Return (X, Y) of the center of cell containing provided text 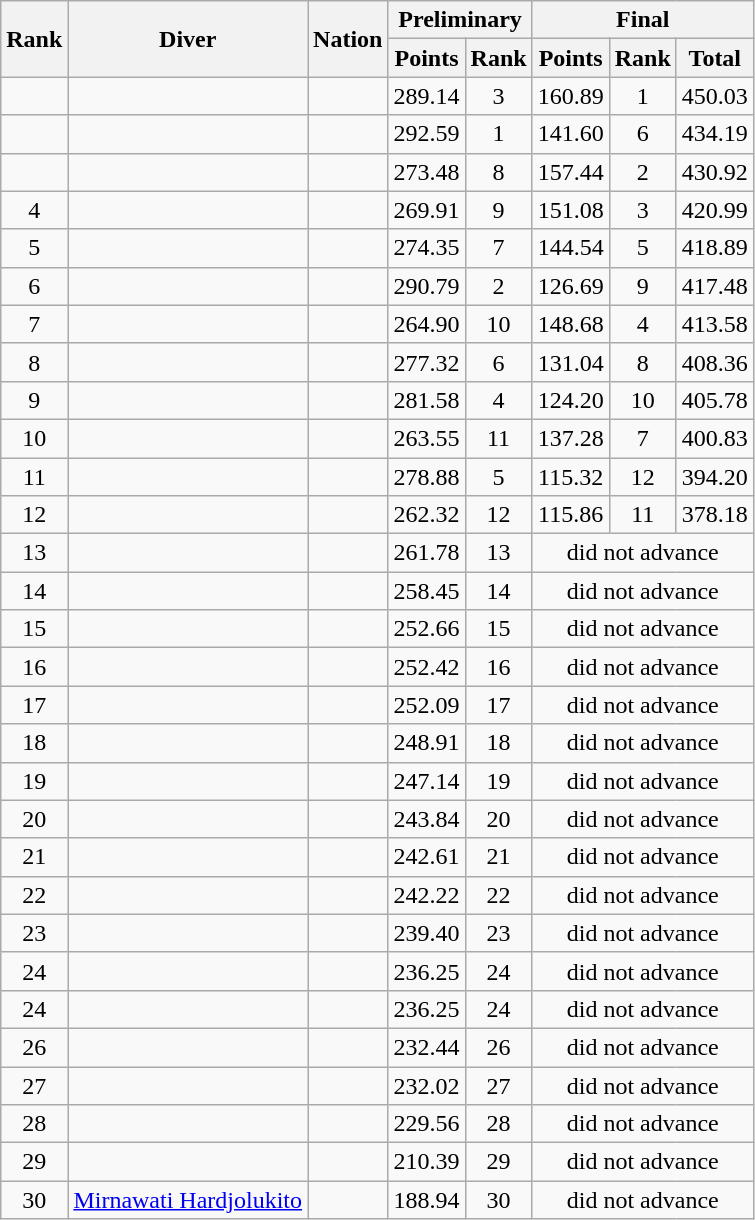
394.20 (714, 477)
252.66 (426, 629)
137.28 (570, 438)
263.55 (426, 438)
281.58 (426, 400)
115.86 (570, 515)
151.08 (570, 210)
405.78 (714, 400)
124.20 (570, 400)
115.32 (570, 477)
144.54 (570, 248)
378.18 (714, 515)
Preliminary (460, 20)
160.89 (570, 96)
232.44 (426, 1047)
289.14 (426, 96)
261.78 (426, 553)
242.61 (426, 857)
248.91 (426, 743)
277.32 (426, 362)
148.68 (570, 324)
258.45 (426, 591)
188.94 (426, 1200)
Final (642, 20)
239.40 (426, 933)
430.92 (714, 172)
264.90 (426, 324)
434.19 (714, 134)
Diver (188, 39)
252.09 (426, 705)
290.79 (426, 286)
243.84 (426, 819)
Mirnawati Hardjolukito (188, 1200)
273.48 (426, 172)
Nation (348, 39)
413.58 (714, 324)
450.03 (714, 96)
131.04 (570, 362)
262.32 (426, 515)
252.42 (426, 667)
247.14 (426, 781)
420.99 (714, 210)
400.83 (714, 438)
Total (714, 58)
269.91 (426, 210)
274.35 (426, 248)
417.48 (714, 286)
229.56 (426, 1124)
242.22 (426, 895)
232.02 (426, 1085)
408.36 (714, 362)
126.69 (570, 286)
278.88 (426, 477)
292.59 (426, 134)
418.89 (714, 248)
141.60 (570, 134)
157.44 (570, 172)
210.39 (426, 1162)
